Provide the (X, Y) coordinate of the cell's center where the given text is located.  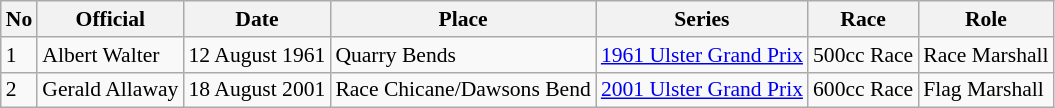
12 August 1961 (256, 55)
Place (463, 19)
Albert Walter (110, 55)
No (20, 19)
Race Marshall (986, 55)
Role (986, 19)
2001 Ulster Grand Prix (702, 90)
18 August 2001 (256, 90)
500cc Race (863, 55)
Flag Marshall (986, 90)
Official (110, 19)
1 (20, 55)
600cc Race (863, 90)
Quarry Bends (463, 55)
Gerald Allaway (110, 90)
Race (863, 19)
Date (256, 19)
Race Chicane/Dawsons Bend (463, 90)
Series (702, 19)
2 (20, 90)
1961 Ulster Grand Prix (702, 55)
